Determine the (X, Y) coordinate at the center of the cell enclosing the given text.  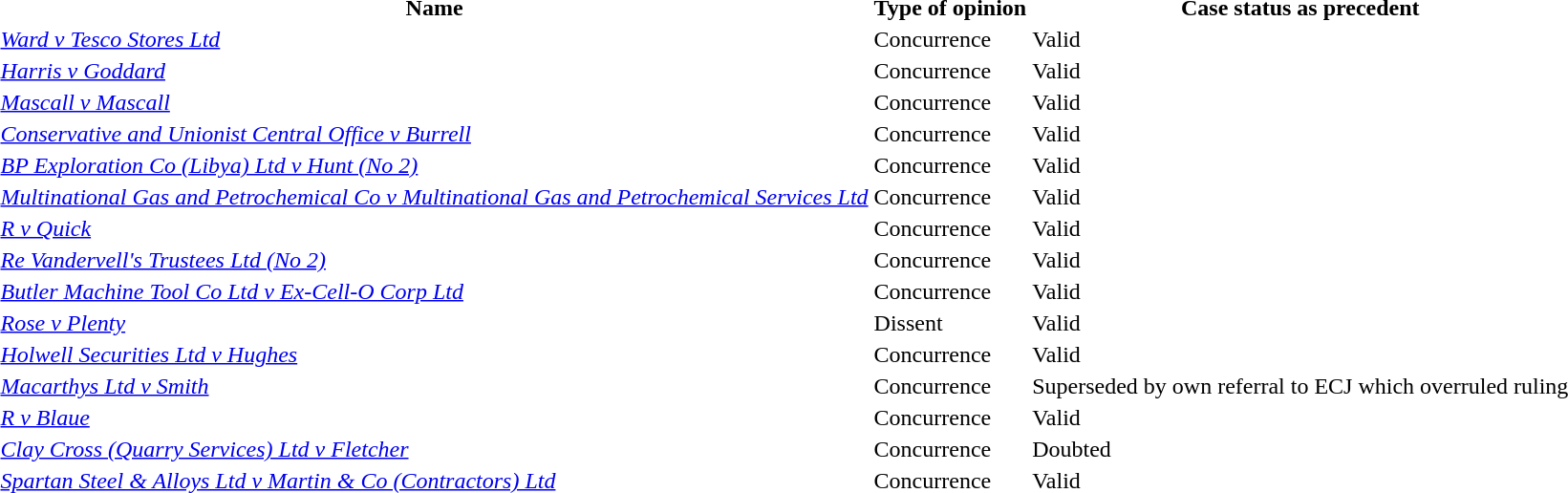
Dissent (950, 323)
